Determine the (x, y) coordinate at the center of the cell enclosing the given text.  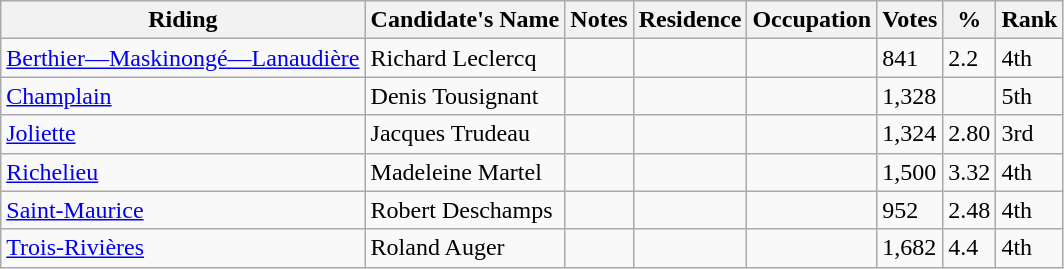
% (970, 20)
Occupation (812, 20)
Rank (1030, 20)
Madeleine Martel (465, 172)
3.32 (970, 172)
Denis Tousignant (465, 96)
Roland Auger (465, 248)
5th (1030, 96)
841 (910, 58)
Notes (599, 20)
Richelieu (183, 172)
Votes (910, 20)
1,328 (910, 96)
Robert Deschamps (465, 210)
Champlain (183, 96)
952 (910, 210)
1,324 (910, 134)
2.48 (970, 210)
Riding (183, 20)
Richard Leclercq (465, 58)
Jacques Trudeau (465, 134)
Berthier—Maskinongé—Lanaudière (183, 58)
2.2 (970, 58)
1,682 (910, 248)
4.4 (970, 248)
1,500 (910, 172)
Joliette (183, 134)
Trois-Rivières (183, 248)
Saint-Maurice (183, 210)
3rd (1030, 134)
Residence (690, 20)
Candidate's Name (465, 20)
2.80 (970, 134)
